Provide the (x, y) coordinate of the cell's center where the given text is located.  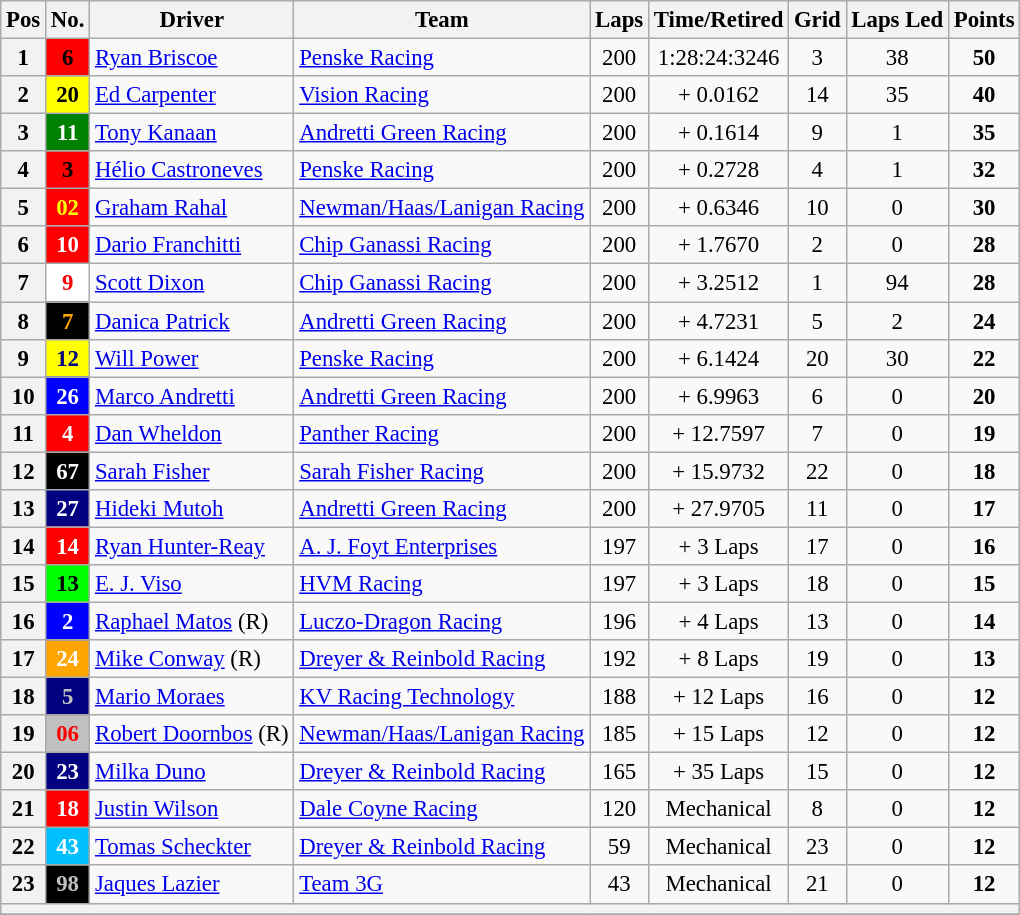
Grid (818, 20)
Team 3G (442, 885)
+ 12 Laps (719, 697)
Mike Conway (R) (192, 659)
Dale Coyne Racing (442, 809)
Dario Franchitti (192, 245)
Tony Kanaan (192, 133)
Justin Wilson (192, 809)
50 (984, 58)
Ryan Hunter-Reay (192, 546)
Jaques Lazier (192, 885)
+ 8 Laps (719, 659)
98 (68, 885)
+ 3.2512 (719, 283)
Graham Rahal (192, 208)
+ 1.7670 (719, 245)
+ 15 Laps (719, 734)
185 (620, 734)
Marco Andretti (192, 396)
+ 35 Laps (719, 772)
Dan Wheldon (192, 433)
+ 27.9705 (719, 509)
32 (984, 170)
Luczo-Dragon Racing (442, 621)
Laps Led (897, 20)
+ 0.6346 (719, 208)
192 (620, 659)
Driver (192, 20)
Vision Racing (442, 95)
+ 6.1424 (719, 358)
+ 6.9963 (719, 396)
Ryan Briscoe (192, 58)
188 (620, 697)
Milka Duno (192, 772)
06 (68, 734)
+ 15.9732 (719, 471)
38 (897, 58)
26 (68, 396)
Scott Dixon (192, 283)
Raphael Matos (R) (192, 621)
Danica Patrick (192, 321)
Hideki Mutoh (192, 509)
1:28:24:3246 (719, 58)
No. (68, 20)
Time/Retired (719, 20)
+ 4 Laps (719, 621)
Panther Racing (442, 433)
94 (897, 283)
+ 4.7231 (719, 321)
Pos (24, 20)
59 (620, 847)
27 (68, 509)
+ 0.0162 (719, 95)
Sarah Fisher Racing (442, 471)
Laps (620, 20)
Team (442, 20)
HVM Racing (442, 584)
Will Power (192, 358)
+ 12.7597 (719, 433)
Ed Carpenter (192, 95)
Robert Doornbos (R) (192, 734)
40 (984, 95)
02 (68, 208)
Tomas Scheckter (192, 847)
Hélio Castroneves (192, 170)
+ 0.2728 (719, 170)
Sarah Fisher (192, 471)
Points (984, 20)
Mario Moraes (192, 697)
A. J. Foyt Enterprises (442, 546)
120 (620, 809)
E. J. Viso (192, 584)
165 (620, 772)
KV Racing Technology (442, 697)
67 (68, 471)
+ 0.1614 (719, 133)
196 (620, 621)
